From the cell containing the given text, extract its center point as (x, y) coordinate. 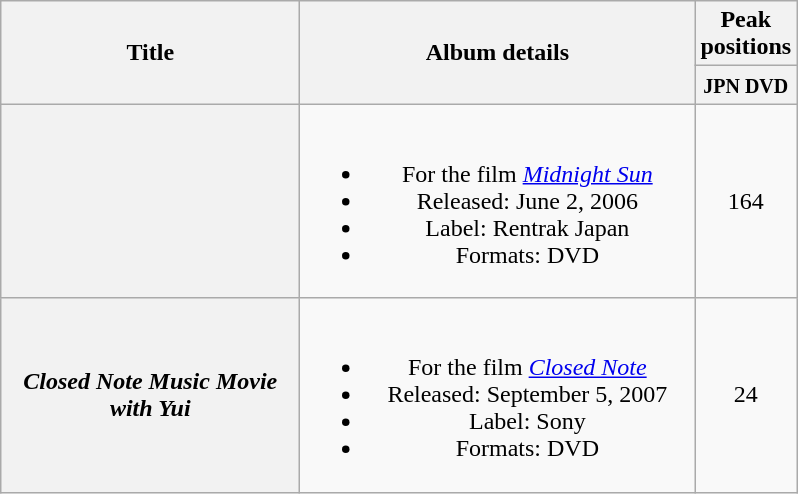
For the film Closed NoteReleased: September 5, 2007Label: SonyFormats: DVD (498, 395)
Closed Note Music Movie with Yui (150, 395)
164 (746, 201)
For the film Midnight SunReleased: June 2, 2006Label: Rentrak JapanFormats: DVD (498, 201)
Peak positions (746, 34)
24 (746, 395)
JPN DVD (746, 85)
Title (150, 52)
Album details (498, 52)
